Extract the [x, y] coordinate from the center of the cell holding the provided text.  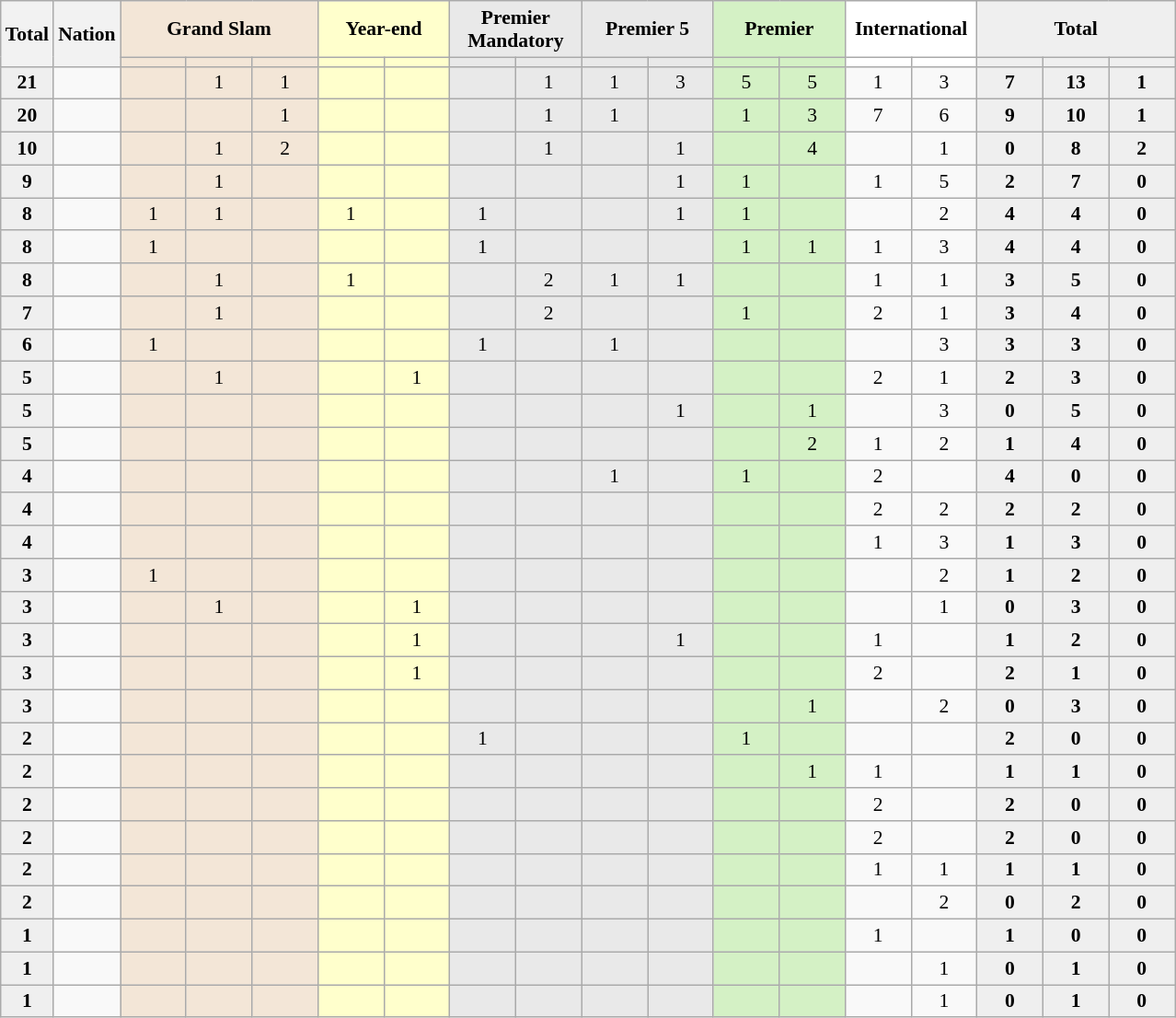
Premier 5 [648, 29]
20 [28, 116]
Premier [778, 29]
13 [1076, 83]
Grand Slam [219, 29]
Year-end [383, 29]
Premier Mandatory [515, 29]
21 [28, 83]
International [911, 29]
Nation [86, 33]
